Return [X, Y] of the center of cell containing provided text 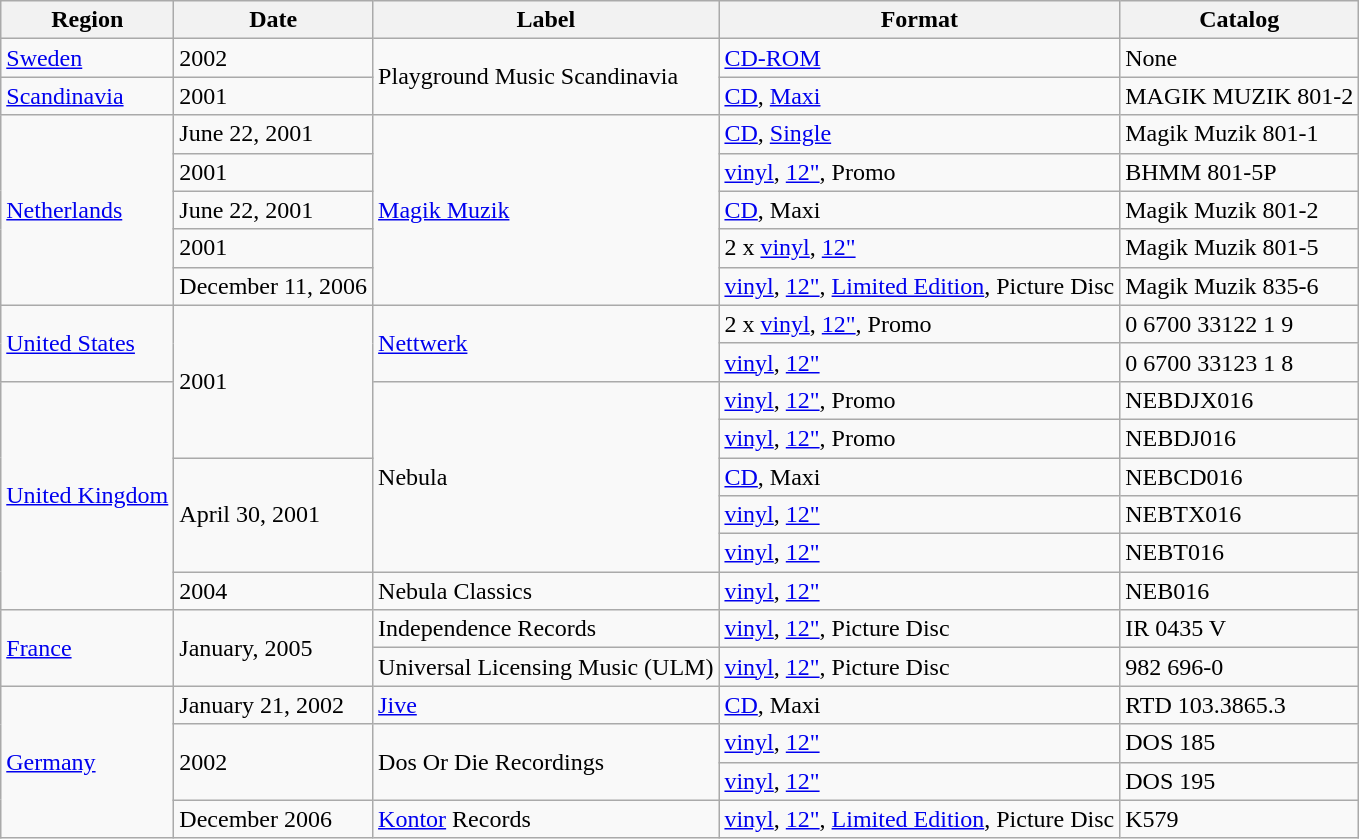
France [88, 648]
Nebula [546, 476]
Germany [88, 762]
NEBCD016 [1240, 477]
United States [88, 343]
Format [920, 20]
United Kingdom [88, 495]
Region [88, 20]
Magik Muzik 801-5 [1240, 248]
BHMM 801-5P [1240, 172]
NEBDJ016 [1240, 438]
Playground Music Scandinavia [546, 77]
Nettwerk [546, 343]
NEB016 [1240, 591]
MAGIK MUZIK 801-2 [1240, 96]
K579 [1240, 819]
2 x vinyl, 12", Promo [920, 324]
Nebula Classics [546, 591]
0 6700 33123 1 8 [1240, 362]
982 696-0 [1240, 667]
NEBT016 [1240, 553]
Dos Or Die Recordings [546, 762]
Label [546, 20]
January 21, 2002 [274, 705]
DOS 185 [1240, 743]
CD, Single [920, 134]
2 x vinyl, 12" [920, 248]
DOS 195 [1240, 781]
None [1240, 58]
Magik Muzik 801-1 [1240, 134]
Magik Muzik [546, 210]
IR 0435 V [1240, 629]
December 2006 [274, 819]
Magik Muzik 835-6 [1240, 286]
Kontor Records [546, 819]
Universal Licensing Music (ULM) [546, 667]
Catalog [1240, 20]
NEBDJX016 [1240, 400]
Scandinavia [88, 96]
January, 2005 [274, 648]
0 6700 33122 1 9 [1240, 324]
December 11, 2006 [274, 286]
RTD 103.3865.3 [1240, 705]
CD-ROM [920, 58]
Netherlands [88, 210]
April 30, 2001 [274, 515]
NEBTX016 [1240, 515]
Date [274, 20]
Sweden [88, 58]
2004 [274, 591]
Magik Muzik 801-2 [1240, 210]
Jive [546, 705]
Independence Records [546, 629]
